Locate the cell with the specified text and output its (X, Y) center coordinate. 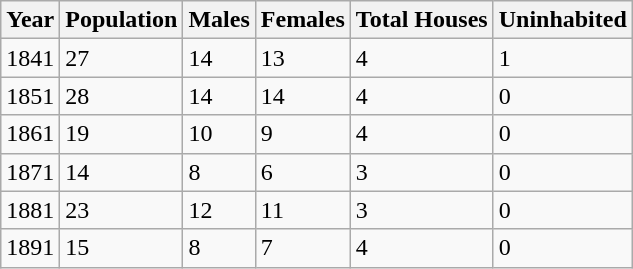
23 (122, 210)
15 (122, 248)
11 (302, 210)
1 (562, 58)
1871 (30, 172)
27 (122, 58)
28 (122, 96)
Males (219, 20)
10 (219, 134)
13 (302, 58)
Females (302, 20)
9 (302, 134)
1841 (30, 58)
1891 (30, 248)
1881 (30, 210)
Uninhabited (562, 20)
19 (122, 134)
Population (122, 20)
1851 (30, 96)
Year (30, 20)
7 (302, 248)
1861 (30, 134)
Total Houses (422, 20)
6 (302, 172)
12 (219, 210)
